From the cell containing the given text, extract its center point as (X, Y) coordinate. 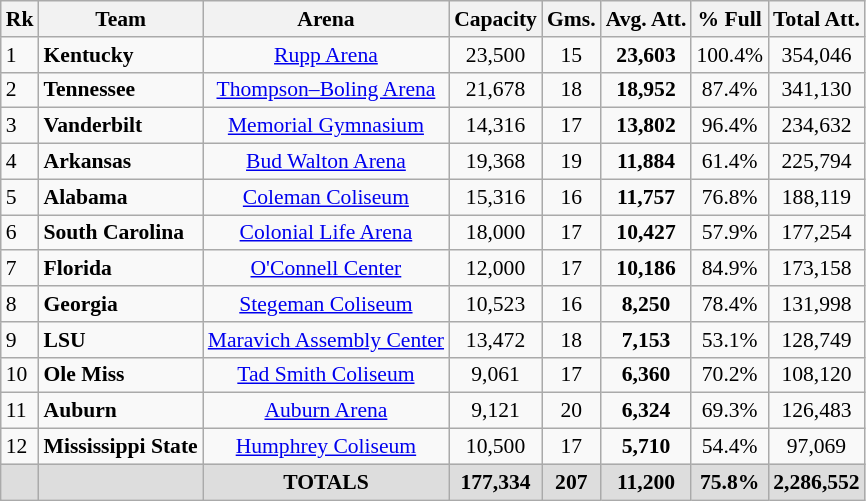
Total Att. (816, 19)
108,120 (816, 375)
97,069 (816, 447)
57.9% (730, 233)
15,316 (496, 197)
Colonial Life Arena (326, 233)
Vanderbilt (120, 126)
11 (20, 411)
70.2% (730, 375)
10,186 (646, 269)
21,678 (496, 90)
10,500 (496, 447)
Memorial Gymnasium (326, 126)
Auburn Arena (326, 411)
Ole Miss (120, 375)
9,061 (496, 375)
Gms. (572, 19)
5,710 (646, 447)
76.8% (730, 197)
23,500 (496, 55)
18,000 (496, 233)
96.4% (730, 126)
Kentucky (120, 55)
Georgia (120, 304)
12,000 (496, 269)
6 (20, 233)
Tad Smith Coliseum (326, 375)
188,119 (816, 197)
13,472 (496, 340)
100.4% (730, 55)
Auburn (120, 411)
87.4% (730, 90)
354,046 (816, 55)
Maravich Assembly Center (326, 340)
8,250 (646, 304)
341,130 (816, 90)
Rupp Arena (326, 55)
Alabama (120, 197)
75.8% (730, 482)
O'Connell Center (326, 269)
18,952 (646, 90)
Florida (120, 269)
11,200 (646, 482)
Team (120, 19)
TOTALS (326, 482)
126,483 (816, 411)
20 (572, 411)
Tennessee (120, 90)
Capacity (496, 19)
Arkansas (120, 162)
LSU (120, 340)
9 (20, 340)
Arena (326, 19)
177,254 (816, 233)
177,334 (496, 482)
225,794 (816, 162)
128,749 (816, 340)
5 (20, 197)
11,884 (646, 162)
6,324 (646, 411)
8 (20, 304)
7 (20, 269)
Thompson–Boling Arena (326, 90)
131,998 (816, 304)
207 (572, 482)
10,523 (496, 304)
Avg. Att. (646, 19)
Humphrey Coliseum (326, 447)
84.9% (730, 269)
23,603 (646, 55)
61.4% (730, 162)
14,316 (496, 126)
9,121 (496, 411)
South Carolina (120, 233)
3 (20, 126)
10,427 (646, 233)
Mississippi State (120, 447)
69.3% (730, 411)
234,632 (816, 126)
10 (20, 375)
6,360 (646, 375)
53.1% (730, 340)
Coleman Coliseum (326, 197)
Stegeman Coliseum (326, 304)
19,368 (496, 162)
7,153 (646, 340)
13,802 (646, 126)
15 (572, 55)
% Full (730, 19)
78.4% (730, 304)
54.4% (730, 447)
4 (20, 162)
12 (20, 447)
11,757 (646, 197)
Rk (20, 19)
Bud Walton Arena (326, 162)
2 (20, 90)
19 (572, 162)
173,158 (816, 269)
1 (20, 55)
2,286,552 (816, 482)
